Extract the [x, y] coordinate from the center of the cell holding the provided text.  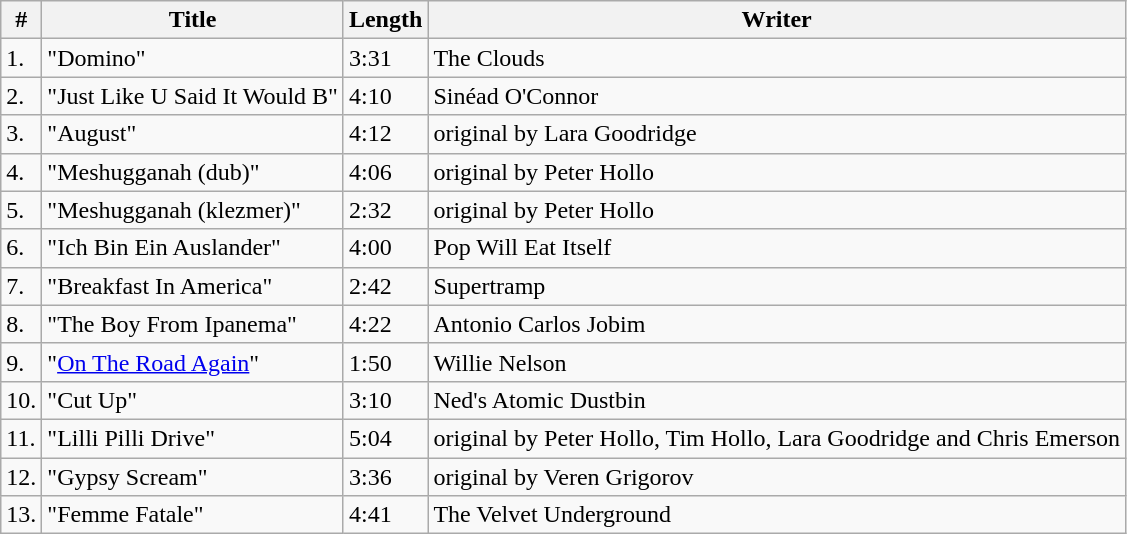
Sinéad O'Connor [777, 96]
3:10 [385, 400]
4:00 [385, 248]
"Meshugganah (dub)" [193, 172]
Pop Will Eat Itself [777, 248]
3. [22, 134]
Title [193, 20]
Ned's Atomic Dustbin [777, 400]
"Just Like U Said It Would B" [193, 96]
4:12 [385, 134]
"Ich Bin Ein Auslander" [193, 248]
11. [22, 438]
"Breakfast In America" [193, 286]
The Velvet Underground [777, 515]
3:31 [385, 58]
5:04 [385, 438]
"Femme Fatale" [193, 515]
8. [22, 324]
Supertramp [777, 286]
12. [22, 477]
"Gypsy Scream" [193, 477]
1. [22, 58]
2:42 [385, 286]
10. [22, 400]
Writer [777, 20]
2:32 [385, 210]
4:10 [385, 96]
Length [385, 20]
original by Peter Hollo, Tim Hollo, Lara Goodridge and Chris Emerson [777, 438]
4:22 [385, 324]
Antonio Carlos Jobim [777, 324]
4:06 [385, 172]
original by Veren Grigorov [777, 477]
original by Lara Goodridge [777, 134]
Willie Nelson [777, 362]
3:36 [385, 477]
13. [22, 515]
"On The Road Again" [193, 362]
9. [22, 362]
1:50 [385, 362]
6. [22, 248]
5. [22, 210]
"August" [193, 134]
7. [22, 286]
4:41 [385, 515]
# [22, 20]
"Cut Up" [193, 400]
The Clouds [777, 58]
4. [22, 172]
"The Boy From Ipanema" [193, 324]
2. [22, 96]
"Domino" [193, 58]
"Meshugganah (klezmer)" [193, 210]
"Lilli Pilli Drive" [193, 438]
